From the cell containing the given text, extract its center point as [X, Y] coordinate. 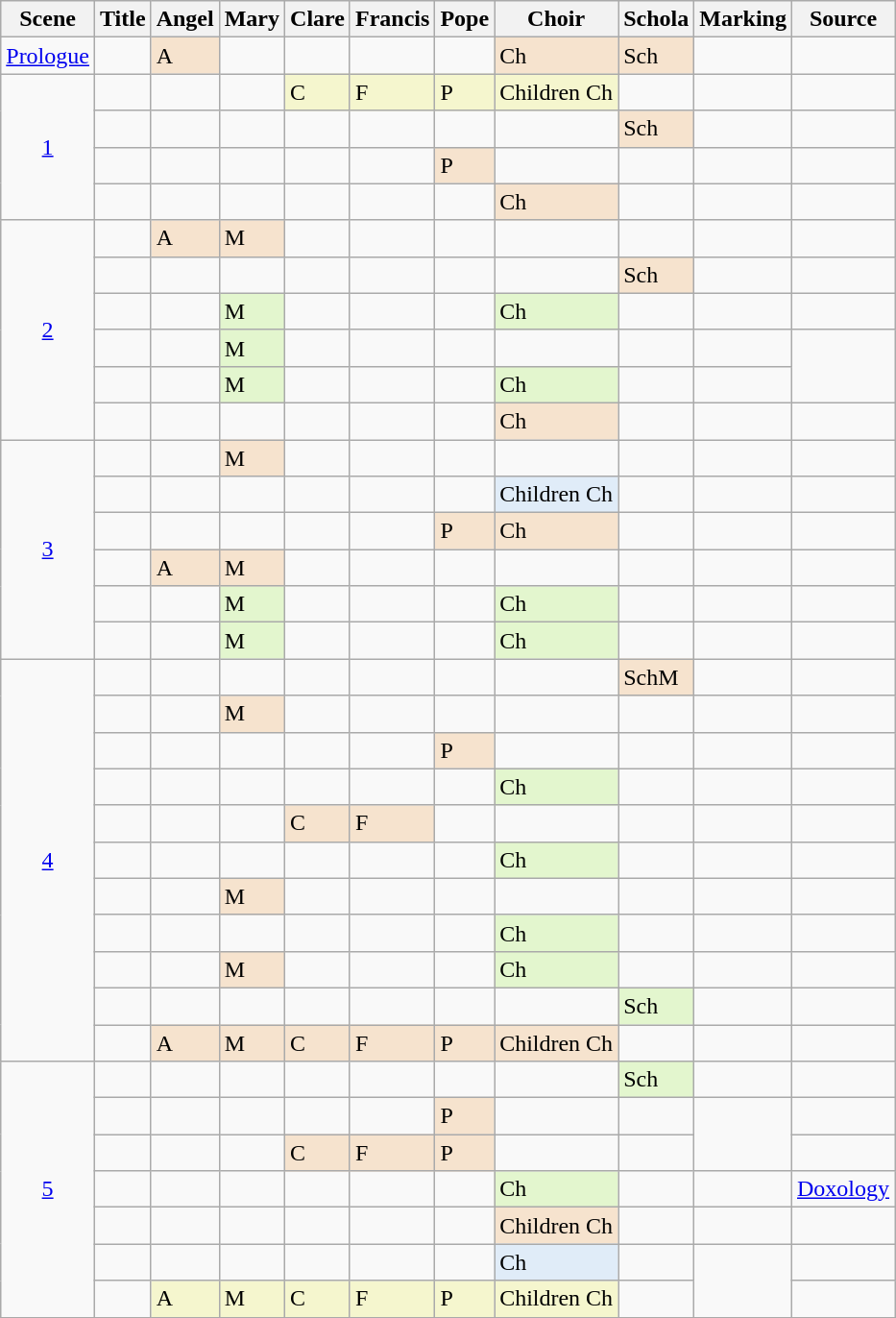
Mary [252, 19]
Marking [743, 19]
Schola [657, 19]
Source [843, 19]
Title [123, 19]
Francis [392, 19]
Scene [48, 19]
Prologue [48, 56]
Choir [557, 19]
4 [48, 861]
Clare [318, 19]
3 [48, 549]
2 [48, 329]
Doxology [843, 1189]
5 [48, 1189]
Pope [465, 19]
SchM [657, 677]
Angel [184, 19]
1 [48, 147]
